Provide the (X, Y) coordinate of the cell's center where the given text is located.  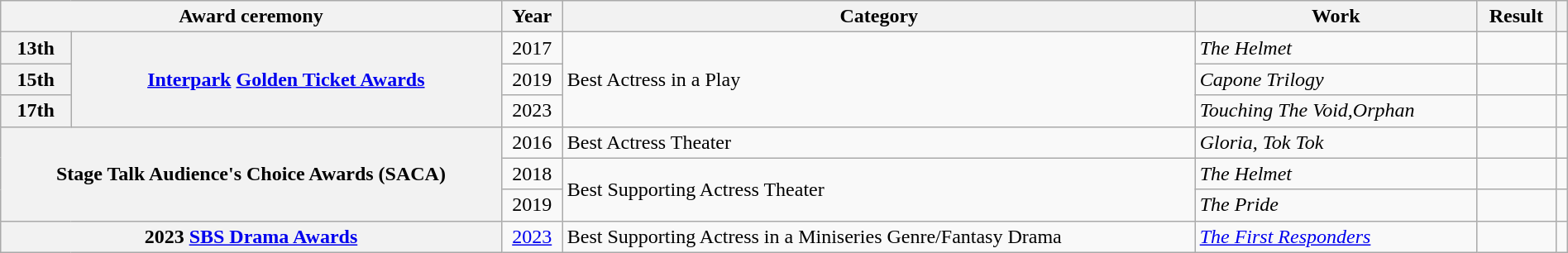
Category (878, 17)
Work (1336, 17)
15th (36, 79)
2023 SBS Drama Awards (251, 236)
Capone Trilogy (1336, 79)
13th (36, 48)
Best Actress Theater (878, 142)
17th (36, 111)
Award ceremony (251, 17)
The Pride (1336, 205)
Stage Talk Audience's Choice Awards (SACA) (251, 174)
Touching The Void,Orphan (1336, 111)
Gloria, Tok Tok (1336, 142)
Best Supporting Actress in a Miniseries Genre/Fantasy Drama (878, 236)
Result (1516, 17)
2018 (532, 174)
2016 (532, 142)
Interpark Golden Ticket Awards (286, 79)
The First Responders (1336, 236)
Best Supporting Actress Theater (878, 189)
Year (532, 17)
2017 (532, 48)
Best Actress in a Play (878, 79)
